Determine the (x, y) coordinate at the center of the cell enclosing the given text.  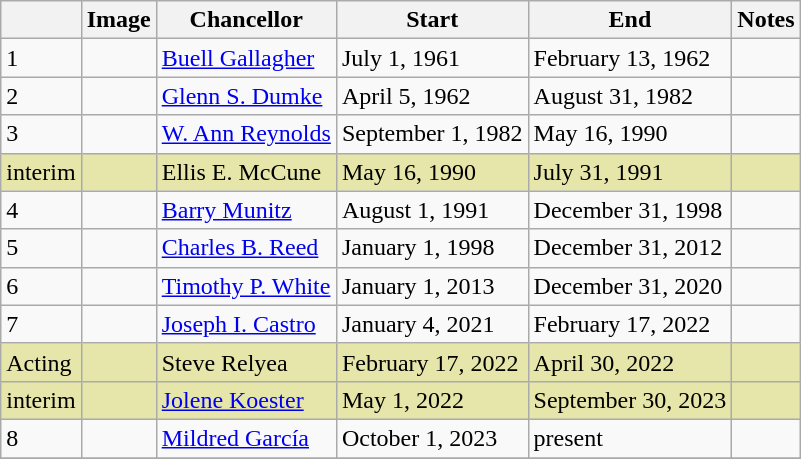
7 (41, 324)
Notes (766, 20)
W. Ann Reynolds (246, 134)
May 1, 2022 (432, 400)
August 31, 1982 (630, 96)
End (630, 20)
Charles B. Reed (246, 248)
Glenn S. Dumke (246, 96)
1 (41, 58)
present (630, 438)
Steve Relyea (246, 362)
Chancellor (246, 20)
4 (41, 210)
Mildred García (246, 438)
Timothy P. White (246, 286)
Ellis E. McCune (246, 172)
October 1, 2023 (432, 438)
April 5, 1962 (432, 96)
Acting (41, 362)
Buell Gallagher (246, 58)
July 1, 1961 (432, 58)
Jolene Koester (246, 400)
July 31, 1991 (630, 172)
January 1, 1998 (432, 248)
January 4, 2021 (432, 324)
2 (41, 96)
Image (118, 20)
December 31, 2020 (630, 286)
September 30, 2023 (630, 400)
5 (41, 248)
6 (41, 286)
8 (41, 438)
December 31, 2012 (630, 248)
April 30, 2022 (630, 362)
December 31, 1998 (630, 210)
August 1, 1991 (432, 210)
January 1, 2013 (432, 286)
February 13, 1962 (630, 58)
3 (41, 134)
Barry Munitz (246, 210)
Start (432, 20)
September 1, 1982 (432, 134)
Joseph I. Castro (246, 324)
